Return [x, y] of the center of cell containing provided text 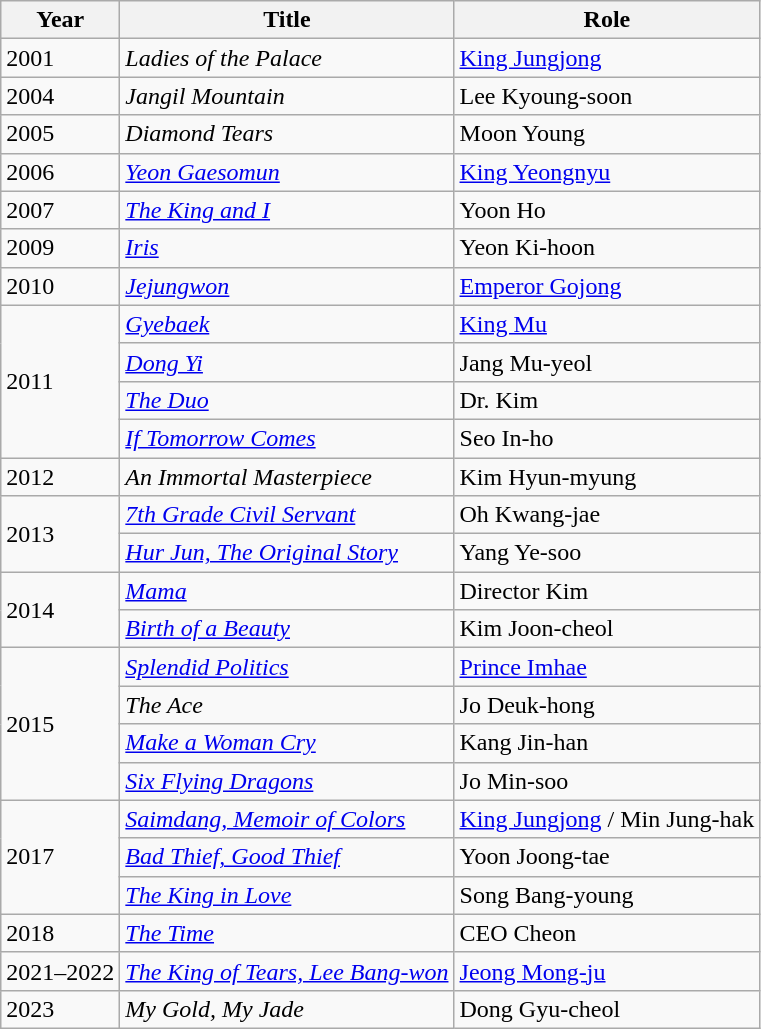
Diamond Tears [287, 134]
Kang Jin-han [607, 743]
Jang Mu-yeol [607, 362]
2007 [60, 210]
2015 [60, 724]
2005 [60, 134]
Kim Hyun-myung [607, 477]
Jejungwon [287, 286]
The King of Tears, Lee Bang-won [287, 971]
Dr. Kim [607, 400]
Emperor Gojong [607, 286]
My Gold, My Jade [287, 1009]
Jangil Mountain [287, 96]
2014 [60, 610]
Oh Kwang-jae [607, 515]
Director Kim [607, 591]
King Mu [607, 324]
2023 [60, 1009]
CEO Cheon [607, 933]
2006 [60, 172]
King Yeongnyu [607, 172]
Yoon Joong-tae [607, 857]
7th Grade Civil Servant [287, 515]
Seo In-ho [607, 438]
The King and I [287, 210]
2018 [60, 933]
Saimdang, Memoir of Colors [287, 819]
Make a Woman Cry [287, 743]
Moon Young [607, 134]
Yoon Ho [607, 210]
2010 [60, 286]
2012 [60, 477]
2021–2022 [60, 971]
2017 [60, 857]
Ladies of the Palace [287, 58]
2009 [60, 248]
2011 [60, 381]
Splendid Politics [287, 667]
An Immortal Masterpiece [287, 477]
Yang Ye-soo [607, 553]
If Tomorrow Comes [287, 438]
Yeon Ki-hoon [607, 248]
The Time [287, 933]
Gyebaek [287, 324]
Year [60, 20]
Title [287, 20]
Iris [287, 248]
Birth of a Beauty [287, 629]
King Jungjong / Min Jung-hak [607, 819]
Bad Thief, Good Thief [287, 857]
King Jungjong [607, 58]
Jeong Mong-ju [607, 971]
Role [607, 20]
Kim Joon-cheol [607, 629]
Mama [287, 591]
The Ace [287, 705]
Dong Yi [287, 362]
Jo Min-soo [607, 781]
2013 [60, 534]
Prince Imhae [607, 667]
Song Bang-young [607, 895]
Lee Kyoung-soon [607, 96]
2001 [60, 58]
Dong Gyu-cheol [607, 1009]
Six Flying Dragons [287, 781]
Hur Jun, The Original Story [287, 553]
The King in Love [287, 895]
The Duo [287, 400]
2004 [60, 96]
Jo Deuk-hong [607, 705]
Yeon Gaesomun [287, 172]
